Locate the cell with the specified text and output its (X, Y) center coordinate. 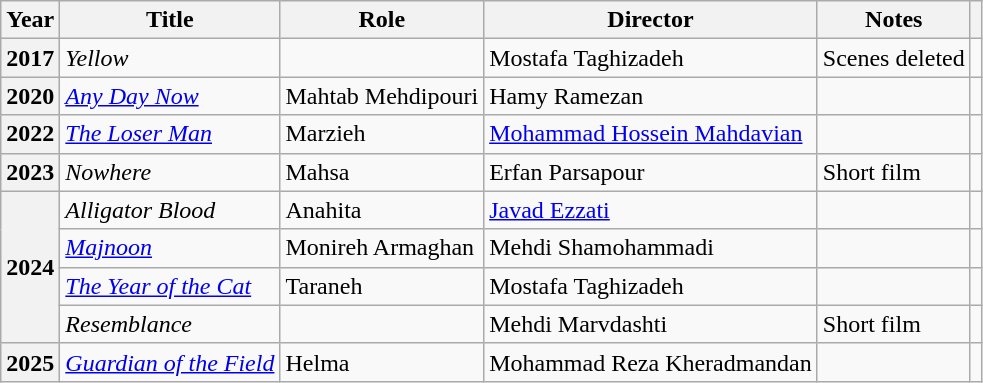
The Year of the Cat (170, 286)
Mohammad Reza Kheradmandan (651, 362)
Marzieh (382, 134)
Hamy Ramezan (651, 96)
2023 (30, 172)
Mahsa (382, 172)
Anahita (382, 210)
2025 (30, 362)
Monireh Armaghan (382, 248)
Taraneh (382, 286)
2022 (30, 134)
The Loser Man (170, 134)
2017 (30, 58)
Guardian of the Field (170, 362)
Title (170, 20)
Javad Ezzati (651, 210)
Majnoon (170, 248)
Yellow (170, 58)
Nowhere (170, 172)
Mahtab Mehdipouri (382, 96)
Helma (382, 362)
Mehdi Shamohammadi (651, 248)
Notes (894, 20)
Any Day Now (170, 96)
Scenes deleted (894, 58)
Mohammad Hossein Mahdavian (651, 134)
Year (30, 20)
Role (382, 20)
2024 (30, 267)
Mehdi Marvdashti (651, 324)
2020 (30, 96)
Erfan Parsapour (651, 172)
Director (651, 20)
Resemblance (170, 324)
Alligator Blood (170, 210)
